Determine the (X, Y) coordinate at the center of the cell enclosing the given text.  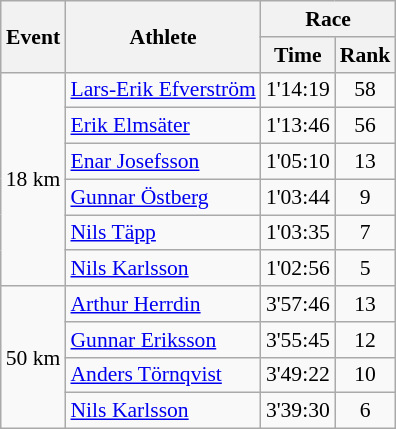
7 (366, 233)
18 km (34, 179)
1'14:19 (298, 90)
Gunnar Eriksson (162, 340)
50 km (34, 357)
12 (366, 340)
10 (366, 375)
Event (34, 36)
Nils Täpp (162, 233)
Anders Törnqvist (162, 375)
6 (366, 411)
5 (366, 269)
56 (366, 126)
Time (298, 55)
Gunnar Östberg (162, 197)
3'57:46 (298, 304)
3'39:30 (298, 411)
3'55:45 (298, 340)
9 (366, 197)
Arthur Herrdin (162, 304)
1'05:10 (298, 162)
Rank (366, 55)
Erik Elmsäter (162, 126)
Enar Josefsson (162, 162)
Lars-Erik Efverström (162, 90)
1'03:35 (298, 233)
1'13:46 (298, 126)
3'49:22 (298, 375)
Race (328, 19)
1'03:44 (298, 197)
1'02:56 (298, 269)
58 (366, 90)
Athlete (162, 36)
